Detect which cell encompasses the target text, then output its (x, y) center coordinate. 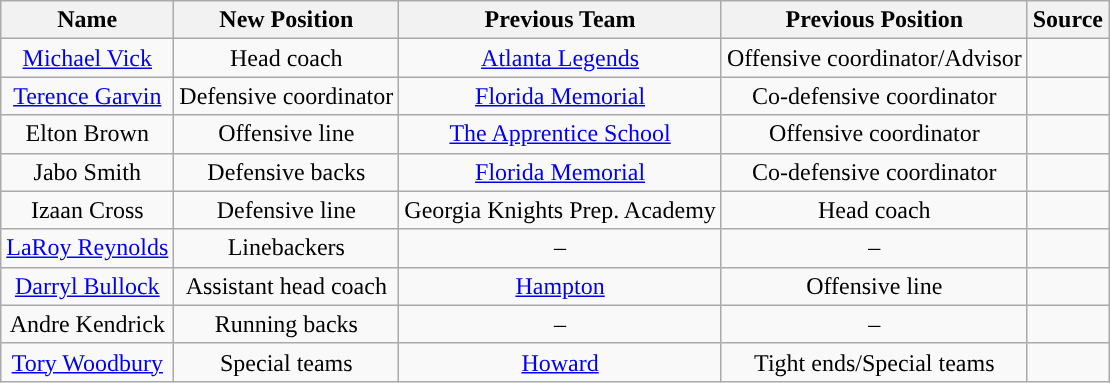
New Position (286, 20)
Jabo Smith (88, 172)
Michael Vick (88, 58)
Source (1068, 20)
Previous Position (874, 20)
Elton Brown (88, 134)
Izaan Cross (88, 210)
Terence Garvin (88, 96)
Andre Kendrick (88, 324)
Tory Woodbury (88, 362)
LaRoy Reynolds (88, 248)
Offensive coordinator/Advisor (874, 58)
Tight ends/Special teams (874, 362)
Previous Team (560, 20)
Darryl Bullock (88, 286)
Offensive coordinator (874, 134)
Assistant head coach (286, 286)
Running backs (286, 324)
Name (88, 20)
Hampton (560, 286)
Defensive coordinator (286, 96)
Georgia Knights Prep. Academy (560, 210)
Defensive backs (286, 172)
Special teams (286, 362)
Defensive line (286, 210)
Howard (560, 362)
Atlanta Legends (560, 58)
The Apprentice School (560, 134)
Linebackers (286, 248)
